Capture the cell that displays the provided text and extract its (x, y) central coordinate. 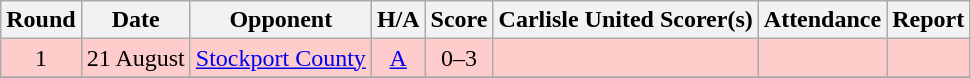
Attendance (822, 20)
H/A (398, 20)
1 (41, 58)
Score (459, 20)
A (398, 58)
21 August (136, 58)
Opponent (280, 20)
Stockport County (280, 58)
Report (928, 20)
Date (136, 20)
0–3 (459, 58)
Carlisle United Scorer(s) (626, 20)
Round (41, 20)
